Identify which cell holds the provided text, then report its [X, Y] central coordinate. 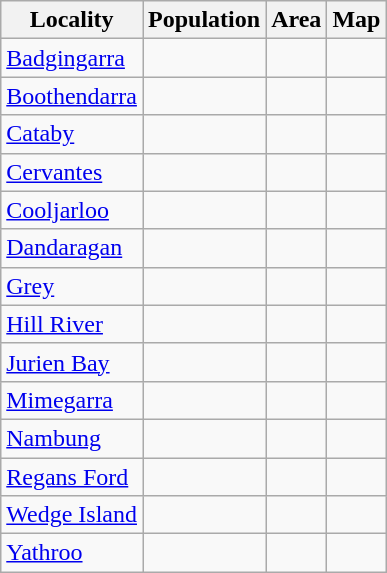
Cooljarloo [72, 210]
Nambung [72, 438]
Grey [72, 286]
Hill River [72, 324]
Yathroo [72, 553]
Map [356, 20]
Regans Ford [72, 477]
Boothendarra [72, 96]
Mimegarra [72, 400]
Cataby [72, 134]
Population [204, 20]
Cervantes [72, 172]
Dandaragan [72, 248]
Wedge Island [72, 515]
Locality [72, 20]
Area [296, 20]
Badgingarra [72, 58]
Jurien Bay [72, 362]
